Scan for the cell matching the given text and deliver its (X, Y) coordinate at center. 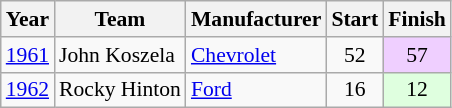
Year (28, 19)
John Koszela (120, 55)
Finish (417, 19)
12 (417, 90)
1961 (28, 55)
Team (120, 19)
Start (354, 19)
52 (354, 55)
Rocky Hinton (120, 90)
Manufacturer (256, 19)
Chevrolet (256, 55)
1962 (28, 90)
Ford (256, 90)
16 (354, 90)
57 (417, 55)
